Detect which cell encompasses the target text, then output its (x, y) center coordinate. 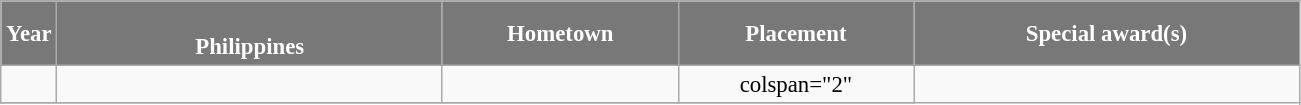
colspan="2" (796, 85)
Year (29, 34)
Philippines (250, 34)
Hometown (560, 34)
Special award(s) (1107, 34)
Placement (796, 34)
